Identify which cell holds the provided text, then report its [X, Y] central coordinate. 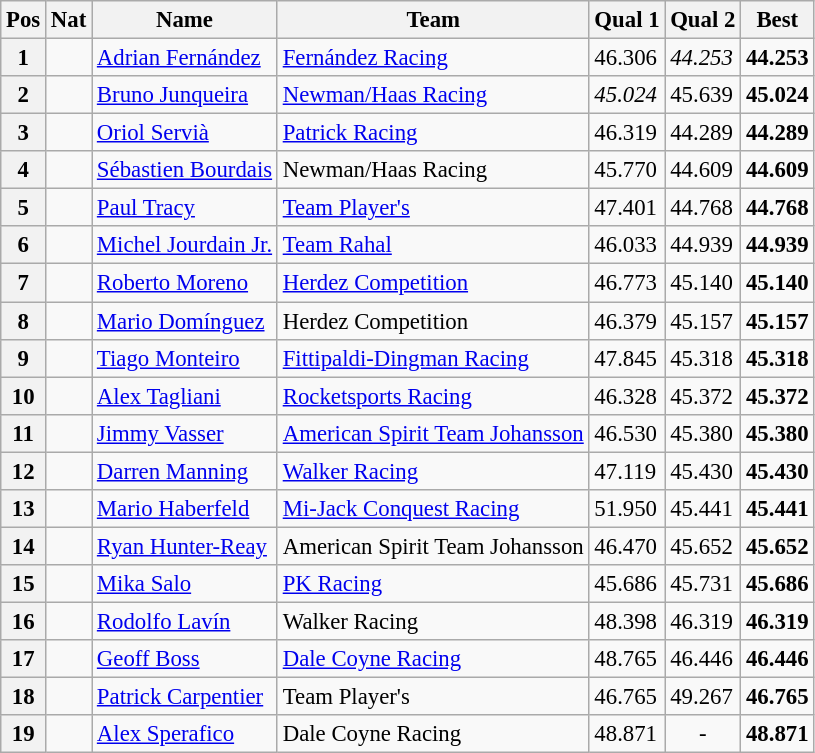
Geoff Boss [185, 659]
46.033 [627, 245]
10 [24, 396]
12 [24, 471]
Paul Tracy [185, 208]
7 [24, 283]
Mi-Jack Conquest Racing [433, 509]
Darren Manning [185, 471]
11 [24, 433]
45.770 [627, 170]
Name [185, 20]
Qual 2 [703, 20]
Adrian Fernández [185, 58]
- [703, 734]
Team Rahal [433, 245]
Sébastien Bourdais [185, 170]
1 [24, 58]
16 [24, 621]
15 [24, 584]
Mario Domínguez [185, 321]
PK Racing [433, 584]
46.328 [627, 396]
8 [24, 321]
14 [24, 546]
Jimmy Vasser [185, 433]
Rocketsports Racing [433, 396]
9 [24, 358]
45.639 [703, 95]
46.773 [627, 283]
48.765 [627, 659]
46.470 [627, 546]
47.119 [627, 471]
Fittipaldi-Dingman Racing [433, 358]
Best [778, 20]
Alex Tagliani [185, 396]
Qual 1 [627, 20]
2 [24, 95]
Fernández Racing [433, 58]
Tiago Monteiro [185, 358]
18 [24, 697]
Oriol Servià [185, 133]
5 [24, 208]
51.950 [627, 509]
46.379 [627, 321]
Mika Salo [185, 584]
Pos [24, 20]
Patrick Carpentier [185, 697]
48.398 [627, 621]
47.401 [627, 208]
49.267 [703, 697]
46.306 [627, 58]
Team [433, 20]
Michel Jourdain Jr. [185, 245]
Rodolfo Lavín [185, 621]
Bruno Junqueira [185, 95]
17 [24, 659]
47.845 [627, 358]
Ryan Hunter-Reay [185, 546]
46.530 [627, 433]
6 [24, 245]
Nat [69, 20]
13 [24, 509]
Mario Haberfeld [185, 509]
Roberto Moreno [185, 283]
19 [24, 734]
4 [24, 170]
45.731 [703, 584]
Patrick Racing [433, 133]
3 [24, 133]
Alex Sperafico [185, 734]
